Detect which cell encompasses the target text, then output its (X, Y) center coordinate. 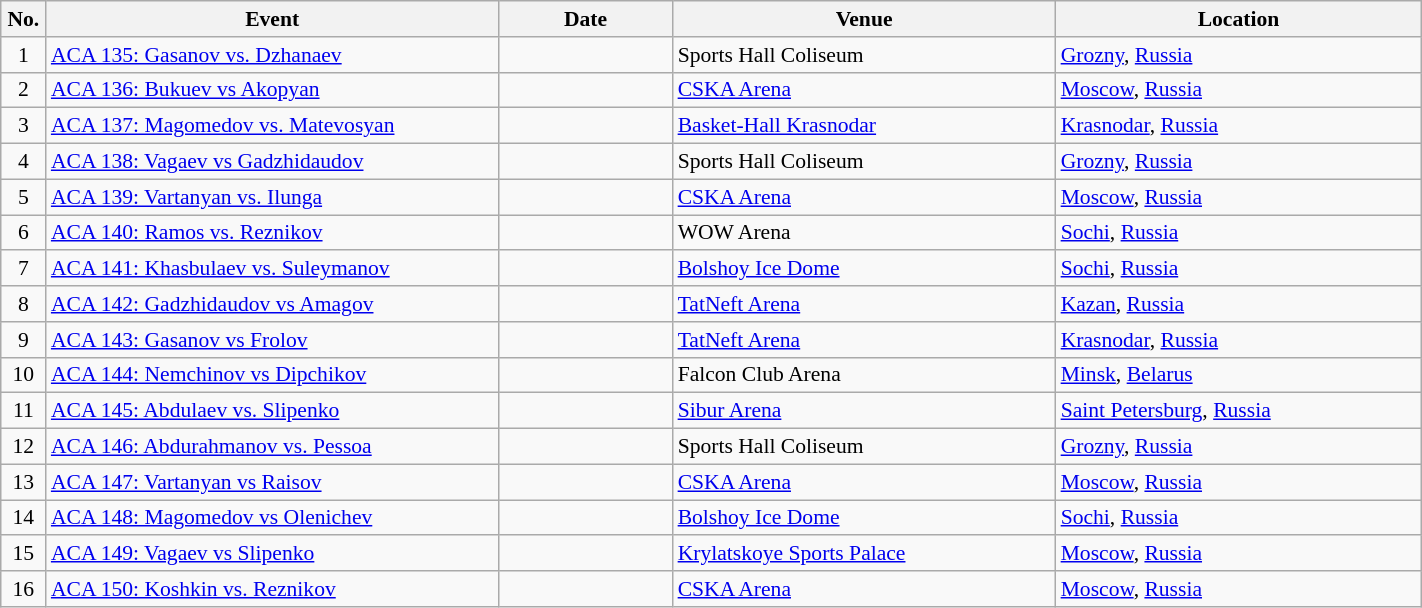
6 (24, 233)
13 (24, 482)
ACA 145: Abdulaev vs. Slipenko (272, 411)
14 (24, 518)
10 (24, 375)
ACA 142: Gadzhidaudov vs Amagov (272, 304)
Minsk, Belarus (1239, 375)
Event (272, 19)
ACA 146: Abdurahmanov vs. Pessoa (272, 447)
12 (24, 447)
ACA 150: Koshkin vs. Reznikov (272, 589)
7 (24, 269)
3 (24, 126)
ACA 143: Gasanov vs Frolov (272, 340)
WOW Arena (864, 233)
Venue (864, 19)
ACA 147: Vartanyan vs Raisov (272, 482)
ACA 144: Nemchinov vs Dipchikov (272, 375)
ACA 135: Gasanov vs. Dzhanaev (272, 55)
ACA 149: Vagaev vs Slipenko (272, 554)
Sibur Arena (864, 411)
Kazan, Russia (1239, 304)
Saint Petersburg, Russia (1239, 411)
ACA 140: Ramos vs. Reznikov (272, 233)
2 (24, 90)
ACA 141: Khasbulaev vs. Suleymanov (272, 269)
15 (24, 554)
ACA 137: Magomedov vs. Matevosyan (272, 126)
Basket-Hall Krasnodar (864, 126)
4 (24, 162)
8 (24, 304)
Location (1239, 19)
ACA 136: Bukuev vs Akopyan (272, 90)
Krylatskoye Sports Palace (864, 554)
9 (24, 340)
ACA 138: Vagaev vs Gadzhidaudov (272, 162)
No. (24, 19)
16 (24, 589)
Date (586, 19)
1 (24, 55)
ACA 139: Vartanyan vs. Ilunga (272, 197)
11 (24, 411)
Falcon Club Arena (864, 375)
ACA 148: Magomedov vs Olenichev (272, 518)
5 (24, 197)
